Identify which cell holds the provided text, then report its (X, Y) central coordinate. 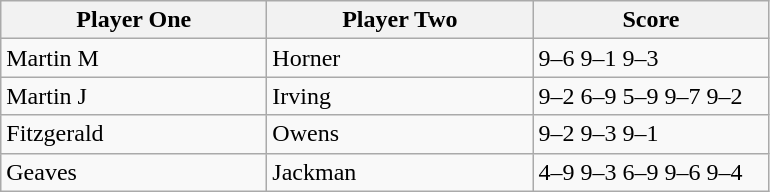
Player Two (400, 20)
9–2 6–9 5–9 9–7 9–2 (651, 96)
Score (651, 20)
9–2 9–3 9–1 (651, 134)
Fitzgerald (134, 134)
Owens (400, 134)
Irving (400, 96)
9–6 9–1 9–3 (651, 58)
Martin J (134, 96)
4–9 9–3 6–9 9–6 9–4 (651, 172)
Player One (134, 20)
Horner (400, 58)
Geaves (134, 172)
Jackman (400, 172)
Martin M (134, 58)
